Find where the given text appears and provide that cell's center as [x, y] coordinate. 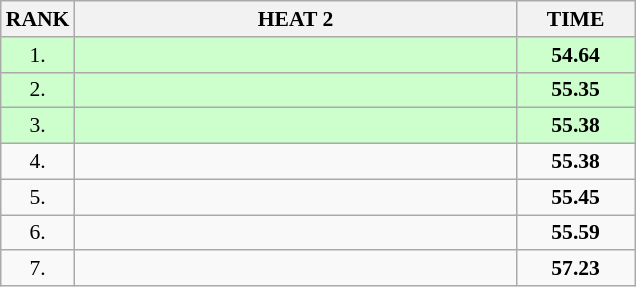
55.45 [576, 197]
7. [38, 269]
4. [38, 162]
2. [38, 90]
HEAT 2 [295, 19]
6. [38, 233]
55.59 [576, 233]
54.64 [576, 55]
TIME [576, 19]
5. [38, 197]
55.35 [576, 90]
RANK [38, 19]
3. [38, 126]
57.23 [576, 269]
1. [38, 55]
